Detect which cell encompasses the target text, then output its (x, y) center coordinate. 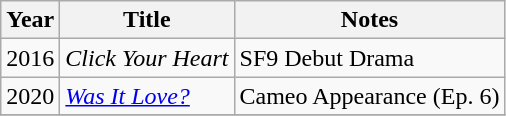
Notes (370, 20)
Was It Love? (147, 96)
2016 (30, 58)
2020 (30, 96)
Title (147, 20)
Year (30, 20)
SF9 Debut Drama (370, 58)
Cameo Appearance (Ep. 6) (370, 96)
Click Your Heart (147, 58)
